From the cell containing the given text, extract its center point as (X, Y) coordinate. 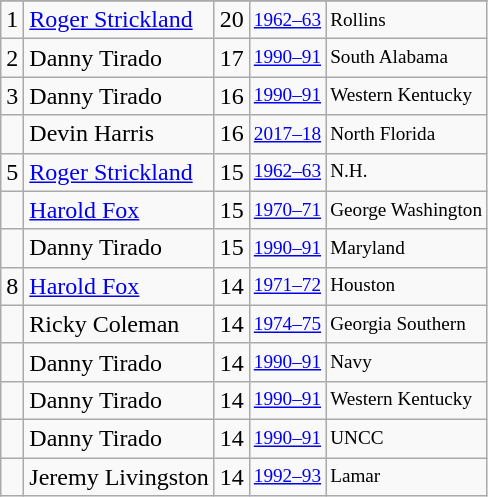
Maryland (406, 248)
Navy (406, 362)
17 (232, 58)
1992–93 (287, 477)
Devin Harris (119, 134)
1974–75 (287, 324)
1 (12, 20)
UNCC (406, 438)
1971–72 (287, 286)
3 (12, 96)
Rollins (406, 20)
Georgia Southern (406, 324)
5 (12, 172)
North Florida (406, 134)
N.H. (406, 172)
Ricky Coleman (119, 324)
1970–71 (287, 210)
8 (12, 286)
Lamar (406, 477)
Jeremy Livingston (119, 477)
Houston (406, 286)
2017–18 (287, 134)
20 (232, 20)
South Alabama (406, 58)
2 (12, 58)
George Washington (406, 210)
